Output the (X, Y) coordinate of the center of the cell containing the given text.  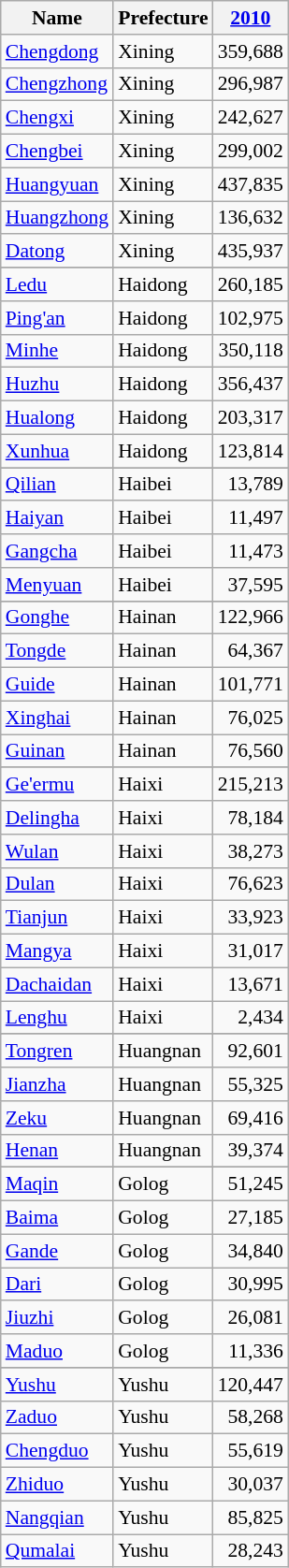
102,975 (251, 318)
11,497 (251, 518)
92,601 (251, 1052)
Henan (57, 1151)
38,273 (251, 851)
Zaduo (57, 1417)
203,317 (251, 418)
Gangcha (57, 551)
Xunhua (57, 451)
Maduo (57, 1351)
101,771 (251, 685)
Wulan (57, 851)
Datong (57, 252)
51,245 (251, 1184)
Huzhu (57, 385)
Tianjun (57, 918)
64,367 (251, 651)
120,447 (251, 1385)
Haiyan (57, 518)
58,268 (251, 1417)
242,627 (251, 118)
296,987 (251, 84)
Qilian (57, 485)
27,185 (251, 1218)
Jiuzhi (57, 1318)
Minhe (57, 351)
435,937 (251, 252)
11,473 (251, 551)
122,966 (251, 617)
34,840 (251, 1251)
Chengxi (57, 118)
Ping'an (57, 318)
Prefecture (163, 18)
359,688 (251, 51)
299,002 (251, 152)
85,825 (251, 1517)
Guinan (57, 751)
76,025 (251, 718)
28,243 (251, 1551)
Tongren (57, 1052)
39,374 (251, 1151)
33,923 (251, 918)
Chengdong (57, 51)
350,118 (251, 351)
26,081 (251, 1318)
Mangya (57, 951)
215,213 (251, 785)
Dulan (57, 884)
Menyuan (57, 585)
Ledu (57, 284)
Qumalai (57, 1551)
Huangyuan (57, 184)
Hualong (57, 418)
78,184 (251, 818)
Huangzhong (57, 218)
13,789 (251, 485)
Baima (57, 1218)
Guide (57, 685)
Lenghu (57, 1018)
Jianzha (57, 1084)
Dari (57, 1285)
Tongde (57, 651)
2010 (251, 18)
Ge'ermu (57, 785)
30,995 (251, 1285)
31,017 (251, 951)
Maqin (57, 1184)
76,560 (251, 751)
Gande (57, 1251)
11,336 (251, 1351)
69,416 (251, 1118)
76,623 (251, 884)
356,437 (251, 385)
Gonghe (57, 617)
437,835 (251, 184)
Chengzhong (57, 84)
Dachaidan (57, 984)
30,037 (251, 1485)
13,671 (251, 984)
2,434 (251, 1018)
Delingha (57, 818)
Name (57, 18)
Nangqian (57, 1517)
Zhiduo (57, 1485)
37,595 (251, 585)
123,814 (251, 451)
Xinghai (57, 718)
Chengduo (57, 1451)
55,619 (251, 1451)
Zeku (57, 1118)
Chengbei (57, 152)
260,185 (251, 284)
55,325 (251, 1084)
136,632 (251, 218)
